Find where the given text appears and provide that cell's center as (x, y) coordinate. 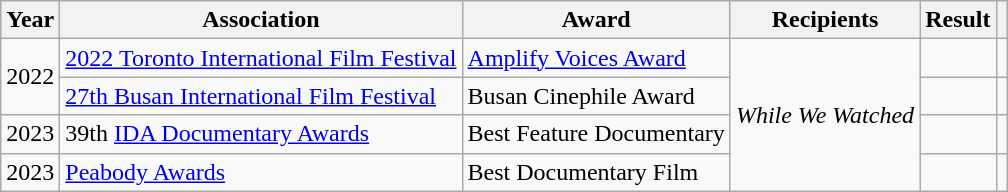
Amplify Voices Award (596, 58)
Year (30, 20)
Busan Cinephile Award (596, 96)
Recipients (824, 20)
Award (596, 20)
Best Documentary Film (596, 172)
Best Feature Documentary (596, 134)
While We Watched (824, 115)
Association (261, 20)
Result (958, 20)
2022 Toronto International Film Festival (261, 58)
Peabody Awards (261, 172)
2022 (30, 77)
27th Busan International Film Festival (261, 96)
39th IDA Documentary Awards (261, 134)
